Pinpoint the cell where the given text exists, returning its [x, y] midpoint coordinate. 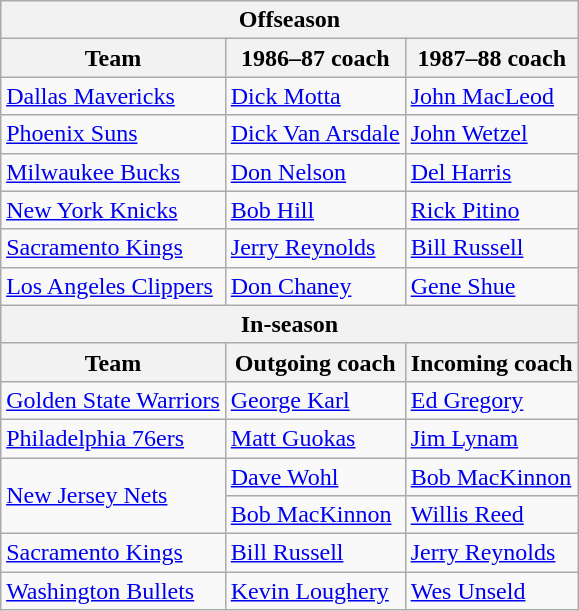
In-season [290, 324]
Ed Gregory [492, 400]
Milwaukee Bucks [114, 172]
Golden State Warriors [114, 400]
John MacLeod [492, 96]
1987–88 coach [492, 58]
Philadelphia 76ers [114, 438]
John Wetzel [492, 134]
Don Nelson [315, 172]
Washington Bullets [114, 591]
Dick Motta [315, 96]
1986–87 coach [315, 58]
Dick Van Arsdale [315, 134]
Bob Hill [315, 210]
Jim Lynam [492, 438]
Offseason [290, 20]
Wes Unseld [492, 591]
Dallas Mavericks [114, 96]
Del Harris [492, 172]
Outgoing coach [315, 362]
Rick Pitino [492, 210]
New York Knicks [114, 210]
Incoming coach [492, 362]
Don Chaney [315, 286]
Los Angeles Clippers [114, 286]
New Jersey Nets [114, 496]
Gene Shue [492, 286]
Kevin Loughery [315, 591]
George Karl [315, 400]
Dave Wohl [315, 477]
Willis Reed [492, 515]
Phoenix Suns [114, 134]
Matt Guokas [315, 438]
